Return the (x, y) coordinate for the center point of the cell that contains the specified text.  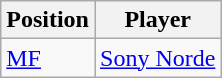
Player (157, 20)
Position (48, 20)
MF (48, 58)
Sony Norde (157, 58)
